Locate the cell with the specified text and output its (x, y) center coordinate. 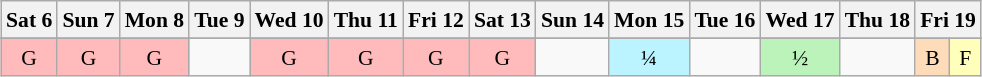
Thu 18 (878, 20)
Thu 11 (366, 20)
Mon 8 (154, 20)
B (932, 56)
Sat 6 (29, 20)
Fri 12 (436, 20)
Tue 9 (219, 20)
¼ (649, 56)
F (966, 56)
Sat 13 (502, 20)
Mon 15 (649, 20)
Wed 10 (290, 20)
Fri 19 (948, 20)
Tue 16 (724, 20)
Sun 14 (572, 20)
Wed 17 (800, 20)
Sun 7 (88, 20)
½ (800, 56)
